For the text-containing cell, return its midpoint in (X, Y) coordinate format. 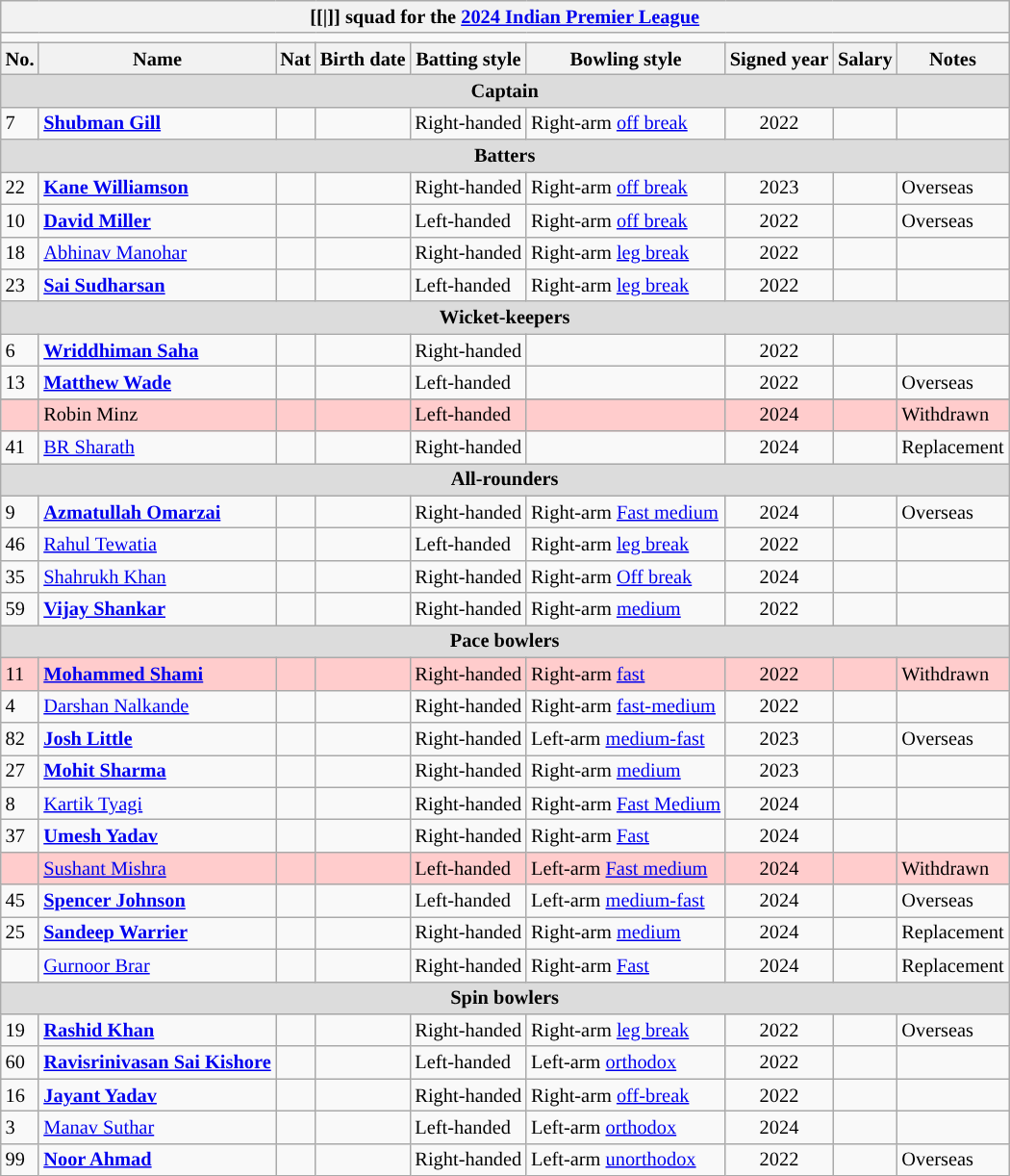
99 (20, 1160)
Vijay Shankar (157, 609)
David Miller (157, 220)
Mohit Sharma (157, 771)
Right-arm off-break (625, 1095)
Jayant Yadav (157, 1095)
35 (20, 576)
Rashid Khan (157, 1030)
Notes (952, 59)
18 (20, 253)
Nat (296, 59)
60 (20, 1062)
Kane Williamson (157, 188)
Right-arm Off break (625, 576)
Robin Minz (157, 415)
7 (20, 123)
Kartik Tyagi (157, 804)
Manav Suthar (157, 1127)
Spin bowlers (505, 998)
25 (20, 933)
Right-arm Fast Medium (625, 804)
3 (20, 1127)
All-rounders (505, 479)
Shubman Gill (157, 123)
Darshan Nalkande (157, 706)
Josh Little (157, 738)
Mohammed Shami (157, 674)
4 (20, 706)
Right-arm fast-medium (625, 706)
Azmatullah Omarzai (157, 512)
Right-arm fast (625, 674)
46 (20, 544)
Umesh Yadav (157, 835)
23 (20, 285)
Rahul Tewatia (157, 544)
Spencer Johnson (157, 901)
Noor Ahmad (157, 1160)
10 (20, 220)
Left-arm Fast medium (625, 868)
9 (20, 512)
Birth date (364, 59)
Shahrukh Khan (157, 576)
Bowling style (625, 59)
Wicket-keepers (505, 318)
8 (20, 804)
19 (20, 1030)
Signed year (779, 59)
Ravisrinivasan Sai Kishore (157, 1062)
37 (20, 835)
22 (20, 188)
Wriddhiman Saha (157, 350)
45 (20, 901)
27 (20, 771)
Matthew Wade (157, 382)
11 (20, 674)
59 (20, 609)
Sushant Mishra (157, 868)
13 (20, 382)
Sai Sudharsan (157, 285)
Sandeep Warrier (157, 933)
Batters (505, 156)
Gurnoor Brar (157, 965)
No. (20, 59)
6 (20, 350)
41 (20, 447)
Left-arm unorthodox (625, 1160)
82 (20, 738)
Right-arm Fast medium (625, 512)
[[|]] squad for the 2024 Indian Premier League (505, 16)
BR Sharath (157, 447)
Captain (505, 90)
Salary (865, 59)
Name (157, 59)
16 (20, 1095)
Pace bowlers (505, 641)
Batting style (467, 59)
Abhinav Manohar (157, 253)
